Extract the [x, y] coordinate from the center of the cell holding the provided text.  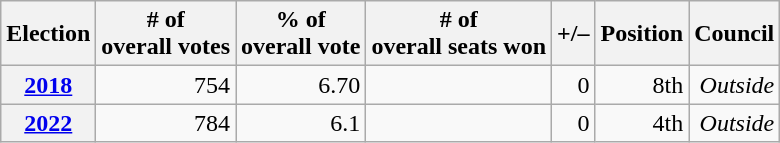
8th [642, 85]
2018 [48, 85]
6.70 [301, 85]
4th [642, 123]
Council [734, 34]
754 [166, 85]
+/– [574, 34]
% ofoverall vote [301, 34]
2022 [48, 123]
Position [642, 34]
6.1 [301, 123]
# ofoverall seats won [459, 34]
# ofoverall votes [166, 34]
784 [166, 123]
Election [48, 34]
